Return (X, Y) of the center of cell containing provided text 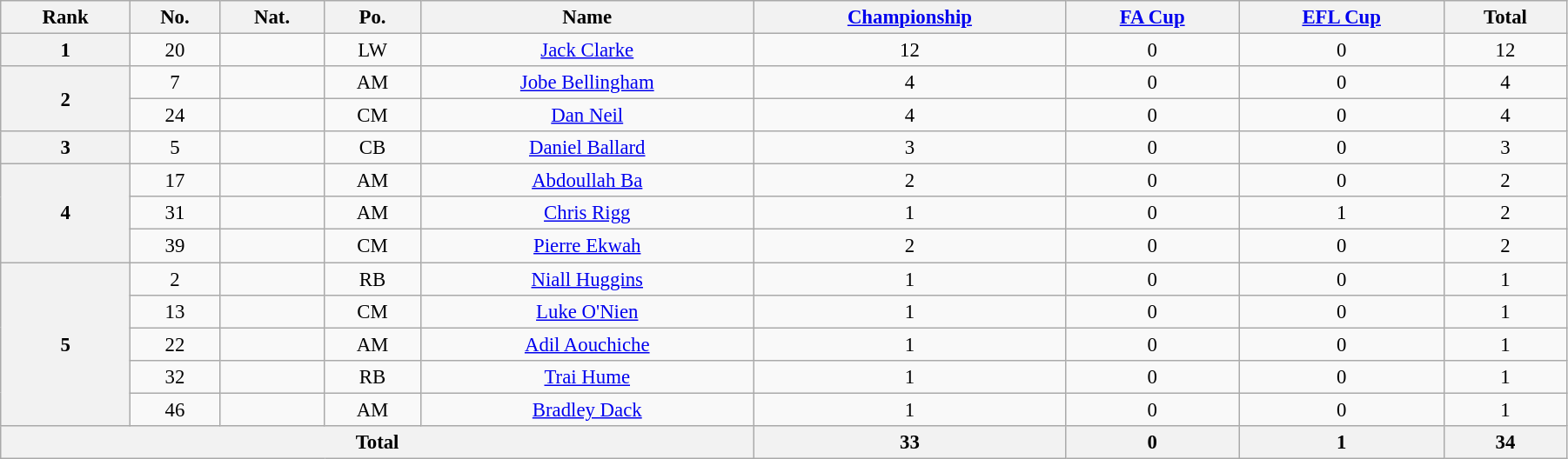
EFL Cup (1342, 17)
Championship (909, 17)
Jack Clarke (586, 50)
Rank (66, 17)
Abdoullah Ba (586, 181)
39 (174, 246)
13 (174, 311)
FA Cup (1152, 17)
34 (1505, 442)
CB (372, 148)
Daniel Ballard (586, 148)
7 (174, 83)
Adil Aouchiche (586, 344)
20 (174, 50)
17 (174, 181)
Dan Neil (586, 116)
Niall Huggins (586, 279)
No. (174, 17)
Po. (372, 17)
46 (174, 409)
Trai Hume (586, 376)
31 (174, 213)
33 (909, 442)
Jobe Bellingham (586, 83)
22 (174, 344)
24 (174, 116)
Name (586, 17)
Luke O'Nien (586, 311)
Pierre Ekwah (586, 246)
LW (372, 50)
Nat. (271, 17)
Bradley Dack (586, 409)
Chris Rigg (586, 213)
32 (174, 376)
